Scan for the cell matching the given text and deliver its (X, Y) coordinate at center. 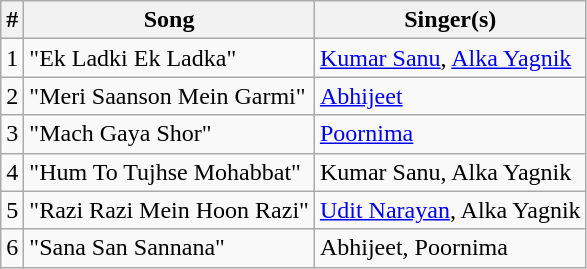
"Ek Ladki Ek Ladka" (170, 58)
1 (12, 58)
# (12, 20)
2 (12, 96)
5 (12, 210)
"Razi Razi Mein Hoon Razi" (170, 210)
Abhijeet, Poornima (450, 248)
Poornima (450, 134)
4 (12, 172)
Udit Narayan, Alka Yagnik (450, 210)
3 (12, 134)
6 (12, 248)
Song (170, 20)
"Mach Gaya Shor" (170, 134)
"Hum To Tujhse Mohabbat" (170, 172)
"Meri Saanson Mein Garmi" (170, 96)
Singer(s) (450, 20)
Abhijeet (450, 96)
"Sana San Sannana" (170, 248)
